Scan for the cell matching the given text and deliver its [x, y] coordinate at center. 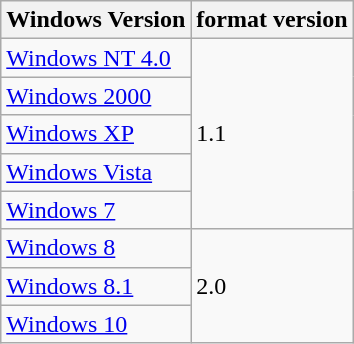
Windows 10 [96, 324]
Windows 7 [96, 210]
Windows 2000 [96, 96]
2.0 [272, 286]
Windows NT 4.0 [96, 58]
1.1 [272, 134]
Windows 8.1 [96, 286]
Windows Version [96, 20]
Windows XP [96, 134]
format version [272, 20]
Windows 8 [96, 248]
Windows Vista [96, 172]
